Find where the given text appears and provide that cell's center as (x, y) coordinate. 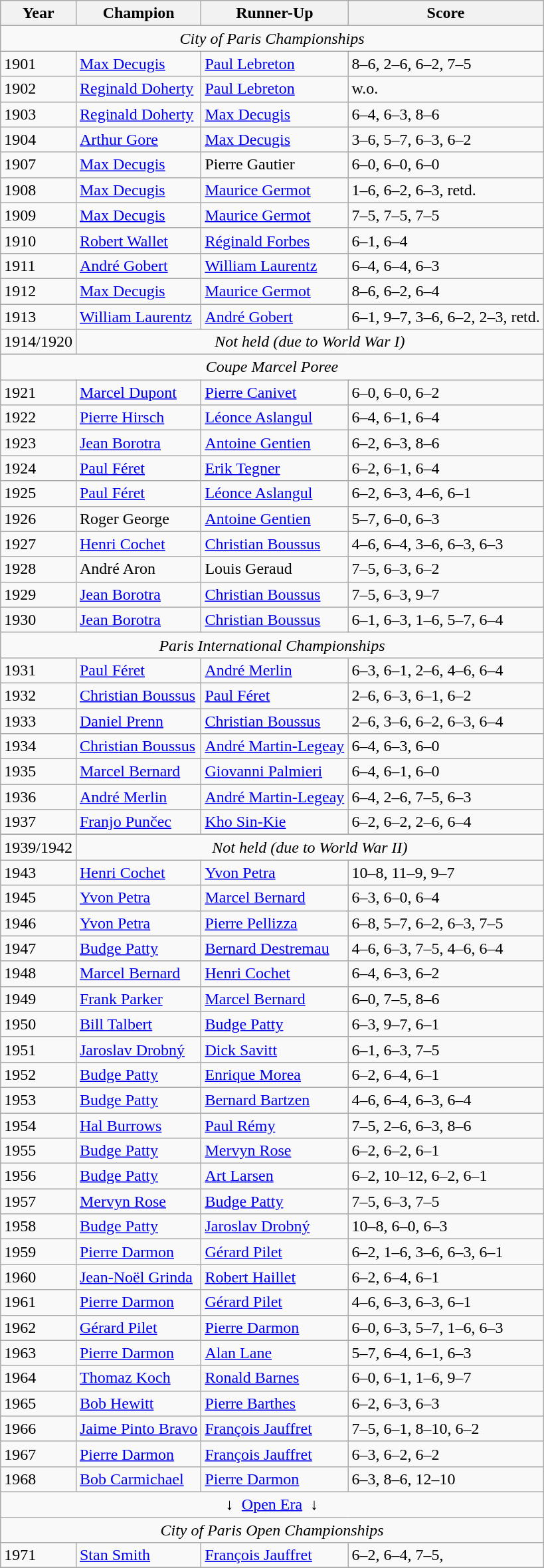
1936 (39, 797)
Arthur Gore (138, 139)
Art Larsen (275, 1176)
Alan Lane (275, 1353)
Enrique Morea (275, 1075)
1–6, 6–2, 6–3, retd. (446, 190)
1962 (39, 1328)
6–4, 6–1, 6–4 (446, 418)
6–0, 6–0, 6–0 (446, 165)
6–3, 8–6, 12–10 (446, 1479)
1968 (39, 1479)
Bill Talbert (138, 1024)
Bernard Destremau (275, 948)
1931 (39, 670)
1935 (39, 772)
↓ Open Era ↓ (272, 1504)
Pierre Gautier (275, 165)
6–2, 1–6, 3–6, 6–3, 6–1 (446, 1252)
Coupe Marcel Poree (272, 367)
1952 (39, 1075)
5–7, 6–4, 6–1, 6–3 (446, 1353)
8–6, 6–2, 6–4 (446, 291)
1902 (39, 89)
Kho Sin-Kie (275, 822)
1910 (39, 240)
6–0, 7–5, 8–6 (446, 999)
7–5, 6–3, 7–5 (446, 1201)
1943 (39, 873)
Year (39, 13)
City of Paris Open Championships (272, 1529)
1930 (39, 620)
1966 (39, 1429)
6–2, 10–12, 6–2, 6–1 (446, 1176)
Louis Geraud (275, 569)
1948 (39, 974)
1932 (39, 695)
6–0, 6–3, 5–7, 1–6, 6–3 (446, 1328)
Runner-Up (275, 13)
1965 (39, 1403)
6–4, 2–6, 7–5, 6–3 (446, 797)
Paul Rémy (275, 1126)
Thomaz Koch (138, 1378)
6–4, 6–3, 6–0 (446, 746)
7–5, 2–6, 6–3, 8–6 (446, 1126)
Giovanni Palmieri (275, 772)
1971 (39, 1555)
1913 (39, 317)
6–2, 6–2, 6–1 (446, 1151)
1947 (39, 948)
6–3, 6–1, 2–6, 4–6, 6–4 (446, 670)
1921 (39, 392)
w.o. (446, 89)
6–4, 6–4, 6–3 (446, 266)
1924 (39, 468)
1967 (39, 1454)
1914/1920 (39, 342)
Score (446, 13)
1958 (39, 1227)
1912 (39, 291)
10–8, 11–9, 9–7 (446, 873)
City of Paris Championships (272, 39)
1949 (39, 999)
Pierre Canivet (275, 392)
5–7, 6–0, 6–3 (446, 519)
2–6, 6–3, 6–1, 6–2 (446, 695)
Erik Tegner (275, 468)
1928 (39, 569)
6–1, 6–3, 1–6, 5–7, 6–4 (446, 620)
1926 (39, 519)
1956 (39, 1176)
1961 (39, 1302)
1964 (39, 1378)
6–1, 6–4 (446, 240)
1934 (39, 746)
1960 (39, 1277)
3–6, 5–7, 6–3, 6–2 (446, 139)
4–6, 6–4, 3–6, 6–3, 6–3 (446, 544)
1911 (39, 266)
Dick Savitt (275, 1049)
Frank Parker (138, 999)
6–4, 6–3, 8–6 (446, 114)
Not held (due to World War I) (310, 342)
Réginald Forbes (275, 240)
Ronald Barnes (275, 1378)
Robert Wallet (138, 240)
6–2, 6–3, 8–6 (446, 443)
Bob Carmichael (138, 1479)
Bob Hewitt (138, 1403)
Not held (due to World War II) (310, 847)
Champion (138, 13)
Bernard Bartzen (275, 1100)
6–4, 6–1, 6–0 (446, 772)
1951 (39, 1049)
Jean-Noël Grinda (138, 1277)
6–1, 6–3, 7–5 (446, 1049)
4–6, 6–3, 6–3, 6–1 (446, 1302)
Paris International Championships (272, 645)
7–5, 6–1, 8–10, 6–2 (446, 1429)
Hal Burrows (138, 1126)
Daniel Prenn (138, 721)
1950 (39, 1024)
1929 (39, 594)
6–2, 6–3, 6–3 (446, 1403)
6–3, 6–0, 6–4 (446, 898)
8–6, 2–6, 6–2, 7–5 (446, 64)
1937 (39, 822)
Roger George (138, 519)
1933 (39, 721)
1959 (39, 1252)
1922 (39, 418)
1955 (39, 1151)
André Aron (138, 569)
2–6, 3–6, 6–2, 6–3, 6–4 (446, 721)
6–1, 9–7, 3–6, 6–2, 2–3, retd. (446, 317)
1904 (39, 139)
6–3, 9–7, 6–1 (446, 1024)
6–3, 6–2, 6–2 (446, 1454)
6–4, 6–3, 6–2 (446, 974)
6–2, 6–4, 7–5, (446, 1555)
Franjo Punčec (138, 822)
1963 (39, 1353)
1945 (39, 898)
Pierre Barthes (275, 1403)
6–0, 6–0, 6–2 (446, 392)
6–2, 6–1, 6–4 (446, 468)
1925 (39, 493)
1953 (39, 1100)
1923 (39, 443)
1908 (39, 190)
6–2, 6–2, 2–6, 6–4 (446, 822)
7–5, 7–5, 7–5 (446, 215)
1907 (39, 165)
Stan Smith (138, 1555)
Pierre Pellizza (275, 923)
1954 (39, 1126)
6–2, 6–3, 4–6, 6–1 (446, 493)
4–6, 6–4, 6–3, 6–4 (446, 1100)
1957 (39, 1201)
4–6, 6–3, 7–5, 4–6, 6–4 (446, 948)
7–5, 6–3, 9–7 (446, 594)
7–5, 6–3, 6–2 (446, 569)
1903 (39, 114)
1946 (39, 923)
Jaime Pinto Bravo (138, 1429)
1901 (39, 64)
6–8, 5–7, 6–2, 6–3, 7–5 (446, 923)
1927 (39, 544)
Marcel Dupont (138, 392)
Pierre Hirsch (138, 418)
1939/1942 (39, 847)
1909 (39, 215)
6–0, 6–1, 1–6, 9–7 (446, 1378)
Robert Haillet (275, 1277)
10–8, 6–0, 6–3 (446, 1227)
